Detect which cell encompasses the target text, then output its (X, Y) center coordinate. 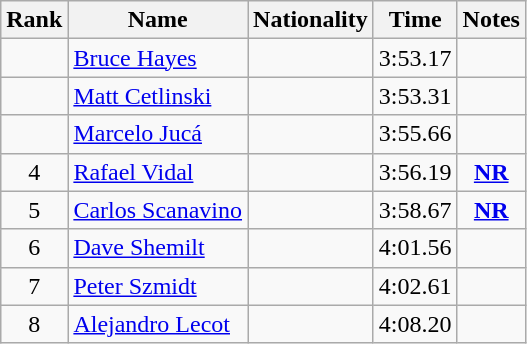
Bruce Hayes (158, 58)
5 (34, 210)
Alejandro Lecot (158, 324)
3:53.17 (415, 58)
Rafael Vidal (158, 172)
Notes (491, 20)
Peter Szmidt (158, 286)
3:53.31 (415, 96)
Marcelo Jucá (158, 134)
Time (415, 20)
Rank (34, 20)
3:58.67 (415, 210)
6 (34, 248)
4 (34, 172)
3:55.66 (415, 134)
7 (34, 286)
4:02.61 (415, 286)
4:08.20 (415, 324)
Dave Shemilt (158, 248)
Name (158, 20)
4:01.56 (415, 248)
3:56.19 (415, 172)
8 (34, 324)
Matt Cetlinski (158, 96)
Carlos Scanavino (158, 210)
Nationality (311, 20)
